Return the [x, y] coordinate for the center point of the cell that contains the specified text.  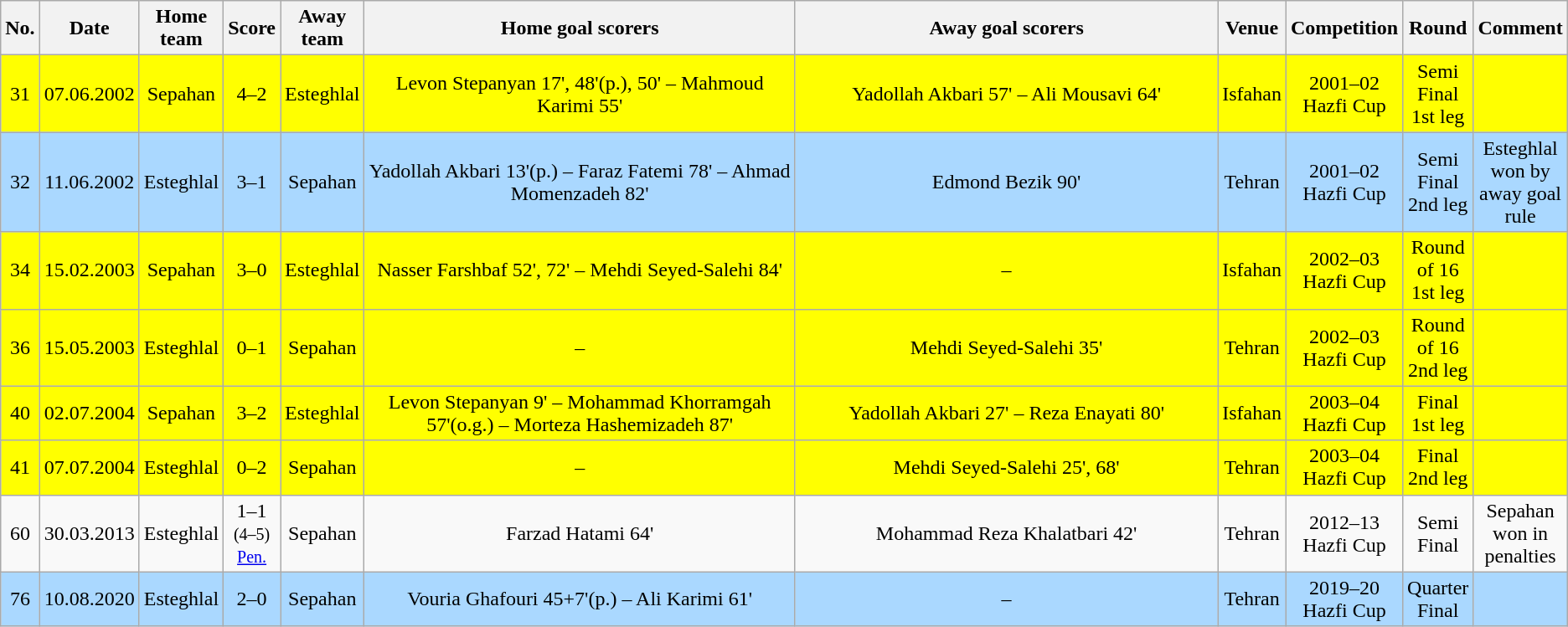
2–0 [252, 599]
Mohammad Reza Khalatbari 42' [1006, 533]
2012–13 Hazfi Cup [1344, 533]
Round of 16 2nd leg [1438, 347]
0–1 [252, 347]
Yadollah Akbari 27' – Reza Enayati 80' [1006, 414]
Esteghlal won by away goal rule [1520, 182]
Semi Final 1st leg [1438, 94]
76 [20, 599]
Round [1438, 28]
Home goal scorers [580, 28]
60 [20, 533]
32 [20, 182]
31 [20, 94]
3–2 [252, 414]
Nasser Farshbaf 52', 72' – Mehdi Seyed-Salehi 84' [580, 270]
11.06.2002 [89, 182]
Competition [1344, 28]
07.07.2004 [89, 467]
Away team [322, 28]
Away goal scorers [1006, 28]
Edmond Bezik 90' [1006, 182]
2019–20 Hazfi Cup [1344, 599]
Levon Stepanyan 17', 48'(p.), 50' – Mahmoud Karimi 55' [580, 94]
41 [20, 467]
3–1 [252, 182]
Final 2nd leg [1438, 467]
Final 1st leg [1438, 414]
Venue [1252, 28]
34 [20, 270]
4–2 [252, 94]
02.07.2004 [89, 414]
15.05.2003 [89, 347]
Comment [1520, 28]
3–0 [252, 270]
Yadollah Akbari 57' – Ali Mousavi 64' [1006, 94]
Semi Final [1438, 533]
Home team [181, 28]
Levon Stepanyan 9' – Mohammad Khorramgah 57'(o.g.) – Morteza Hashemizadeh 87' [580, 414]
Vouria Ghafouri 45+7'(p.) – Ali Karimi 61' [580, 599]
1–1(4–5) Pen. [252, 533]
Mehdi Seyed-Salehi 35' [1006, 347]
Round of 16 1st leg [1438, 270]
15.02.2003 [89, 270]
40 [20, 414]
10.08.2020 [89, 599]
Semi Final 2nd leg [1438, 182]
36 [20, 347]
Score [252, 28]
Farzad Hatami 64' [580, 533]
Quarter Final [1438, 599]
Yadollah Akbari 13'(p.) – Faraz Fatemi 78' – Ahmad Momenzadeh 82' [580, 182]
Sepahan won in penalties [1520, 533]
No. [20, 28]
07.06.2002 [89, 94]
30.03.2013 [89, 533]
0–2 [252, 467]
Date [89, 28]
Mehdi Seyed-Salehi 25', 68' [1006, 467]
